Pinpoint the cell where the given text exists, returning its (X, Y) midpoint coordinate. 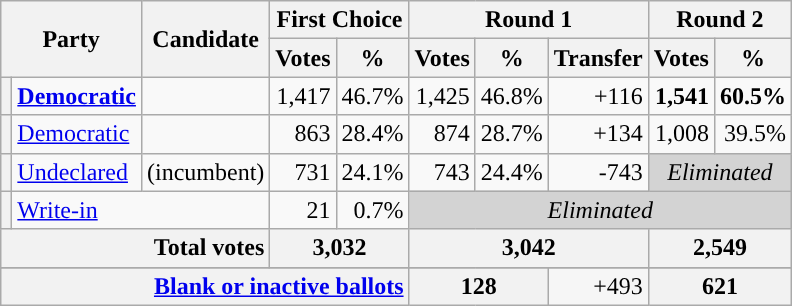
+493 (598, 286)
46.8% (512, 96)
1,417 (303, 96)
Party (72, 39)
0.7% (372, 210)
2,549 (720, 248)
Write-in (141, 210)
Total votes (136, 248)
Undeclared (77, 172)
128 (478, 286)
First Choice (340, 20)
(incumbent) (205, 172)
1,425 (442, 96)
+116 (598, 96)
621 (720, 286)
Candidate (205, 39)
1,541 (681, 96)
1,008 (681, 134)
28.4% (372, 134)
21 (303, 210)
46.7% (372, 96)
60.5% (752, 96)
24.1% (372, 172)
39.5% (752, 134)
28.7% (512, 134)
863 (303, 134)
Blank or inactive ballots (205, 286)
3,042 (528, 248)
874 (442, 134)
Round 1 (528, 20)
3,032 (340, 248)
731 (303, 172)
+134 (598, 134)
Transfer (598, 58)
Round 2 (720, 20)
743 (442, 172)
-743 (598, 172)
24.4% (512, 172)
